Pinpoint the cell where the given text exists, returning its (X, Y) midpoint coordinate. 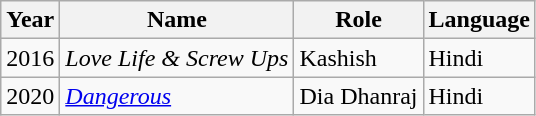
Language (479, 20)
Love Life & Screw Ups (177, 58)
2020 (30, 96)
Kashish (358, 58)
Name (177, 20)
Year (30, 20)
Dia Dhanraj (358, 96)
Dangerous (177, 96)
2016 (30, 58)
Role (358, 20)
